Search for the cell housing the specified text and yield its (x, y) center coordinate. 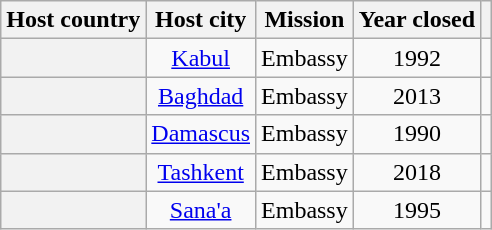
Kabul (201, 58)
Host country (74, 20)
Baghdad (201, 96)
Year closed (416, 20)
Sana'a (201, 210)
2018 (416, 172)
1995 (416, 210)
Host city (201, 20)
Tashkent (201, 172)
Mission (305, 20)
1992 (416, 58)
1990 (416, 134)
Damascus (201, 134)
2013 (416, 96)
